From the cell containing the given text, extract its center point as [X, Y] coordinate. 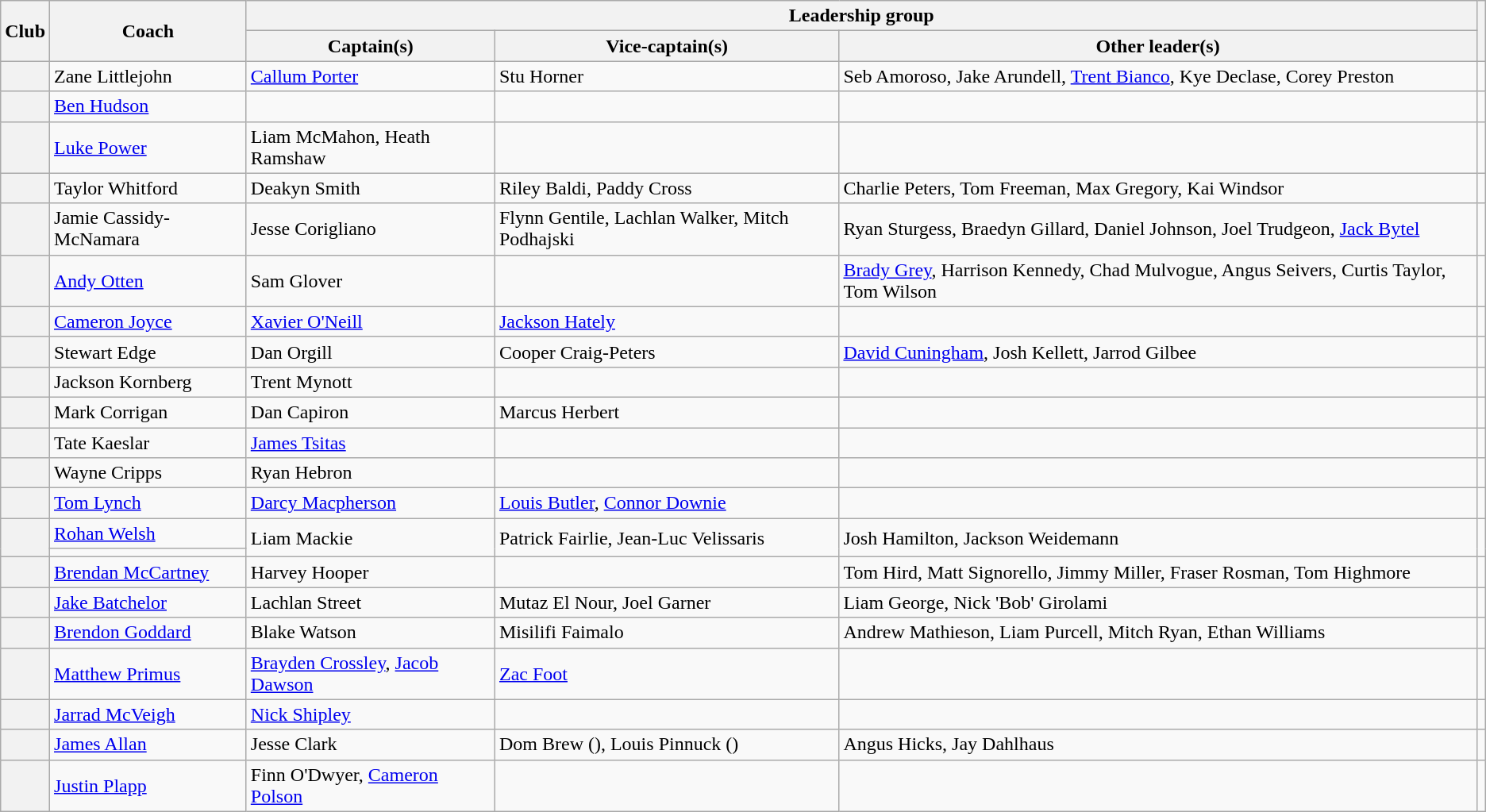
Wayne Cripps [148, 473]
Cameron Joyce [148, 321]
Marcus Herbert [667, 412]
Nick Shipley [370, 714]
Zane Littlejohn [148, 76]
Liam McMahon, Heath Ramshaw [370, 148]
Jackson Kornberg [148, 382]
Leadership group [861, 16]
Lachlan Street [370, 602]
Josh Hamilton, Jackson Weidemann [1157, 538]
Coach [148, 31]
Darcy Macpherson [370, 503]
Club [25, 31]
Mark Corrigan [148, 412]
Sam Glover [370, 281]
Jamie Cassidy-McNamara [148, 229]
Tom Lynch [148, 503]
Patrick Fairlie, Jean-Luc Velissaris [667, 538]
Misilifi Faimalo [667, 633]
Brayden Crossley, Jacob Dawson [370, 673]
Brendon Goddard [148, 633]
Finn O'Dwyer, Cameron Polson [370, 786]
Luke Power [148, 148]
James Allan [148, 745]
Dan Capiron [370, 412]
Tate Kaeslar [148, 442]
Cooper Craig-Peters [667, 352]
Jake Batchelor [148, 602]
Liam George, Nick 'Bob' Girolami [1157, 602]
Deakyn Smith [370, 188]
David Cuningham, Josh Kellett, Jarrod Gilbee [1157, 352]
Dom Brew (), Louis Pinnuck () [667, 745]
Jarrad McVeigh [148, 714]
Xavier O'Neill [370, 321]
Rohan Welsh [148, 533]
Mutaz El Nour, Joel Garner [667, 602]
Andrew Mathieson, Liam Purcell, Mitch Ryan, Ethan Williams [1157, 633]
Louis Butler, Connor Downie [667, 503]
Ryan Sturgess, Braedyn Gillard, Daniel Johnson, Joel Trudgeon, Jack Bytel [1157, 229]
Blake Watson [370, 633]
Dan Orgill [370, 352]
Brendan McCartney [148, 572]
Other leader(s) [1157, 46]
Vice-captain(s) [667, 46]
Liam Mackie [370, 538]
Riley Baldi, Paddy Cross [667, 188]
Andy Otten [148, 281]
Jackson Hately [667, 321]
Jesse Corigliano [370, 229]
Stewart Edge [148, 352]
Flynn Gentile, Lachlan Walker, Mitch Podhajski [667, 229]
Ryan Hebron [370, 473]
Ben Hudson [148, 106]
Tom Hird, Matt Signorello, Jimmy Miller, Fraser Rosman, Tom Highmore [1157, 572]
Harvey Hooper [370, 572]
Taylor Whitford [148, 188]
Seb Amoroso, Jake Arundell, Trent Bianco, Kye Declase, Corey Preston [1157, 76]
James Tsitas [370, 442]
Zac Foot [667, 673]
Trent Mynott [370, 382]
Brady Grey, Harrison Kennedy, Chad Mulvogue, Angus Seivers, Curtis Taylor, Tom Wilson [1157, 281]
Captain(s) [370, 46]
Charlie Peters, Tom Freeman, Max Gregory, Kai Windsor [1157, 188]
Angus Hicks, Jay Dahlhaus [1157, 745]
Justin Plapp [148, 786]
Jesse Clark [370, 745]
Stu Horner [667, 76]
Matthew Primus [148, 673]
Callum Porter [370, 76]
